Search for the cell housing the specified text and yield its (X, Y) center coordinate. 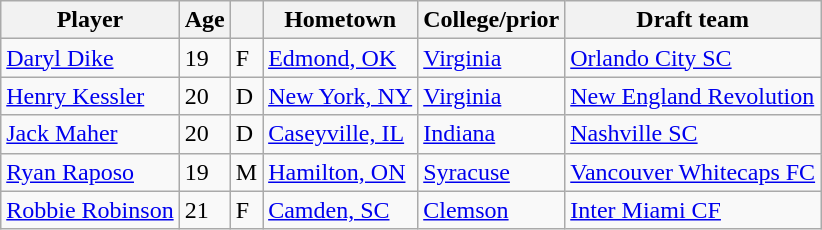
New England Revolution (693, 96)
Clemson (492, 210)
Daryl Dike (90, 58)
Jack Maher (90, 134)
Inter Miami CF (693, 210)
Vancouver Whitecaps FC (693, 172)
Orlando City SC (693, 58)
Caseyville, IL (340, 134)
Syracuse (492, 172)
Edmond, OK (340, 58)
Age (204, 20)
College/prior (492, 20)
Draft team (693, 20)
M (246, 172)
Hamilton, ON (340, 172)
Indiana (492, 134)
Player (90, 20)
Camden, SC (340, 210)
Nashville SC (693, 134)
21 (204, 210)
Hometown (340, 20)
New York, NY (340, 96)
Robbie Robinson (90, 210)
Ryan Raposo (90, 172)
Henry Kessler (90, 96)
